Identify which cell holds the provided text, then report its (x, y) central coordinate. 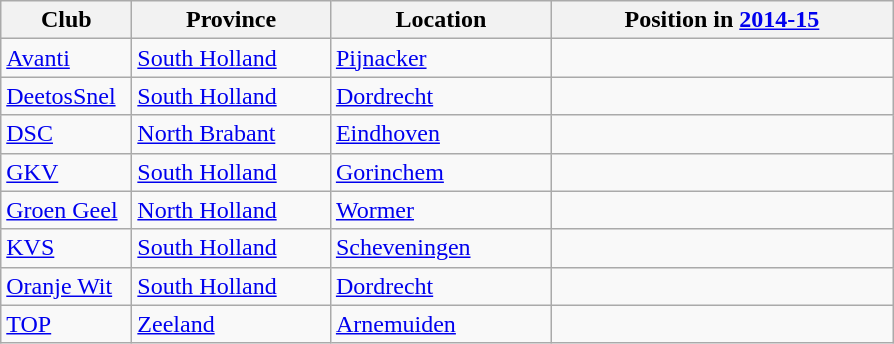
North Brabant (232, 134)
Scheveningen (440, 248)
DeetosSnel (66, 96)
DSC (66, 134)
Avanti (66, 58)
Wormer (440, 210)
Eindhoven (440, 134)
Location (440, 20)
Groen Geel (66, 210)
Zeeland (232, 324)
Pijnacker (440, 58)
Arnemuiden (440, 324)
Club (66, 20)
TOP (66, 324)
KVS (66, 248)
Gorinchem (440, 172)
Oranje Wit (66, 286)
Position in 2014-15 (722, 20)
Province (232, 20)
North Holland (232, 210)
GKV (66, 172)
